Determine the [x, y] coordinate at the center of the cell enclosing the given text.  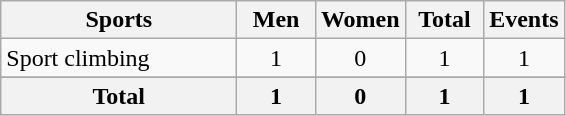
Events [524, 20]
Men [276, 20]
Women [360, 20]
Sport climbing [119, 58]
Sports [119, 20]
